Determine the (X, Y) coordinate at the center of the cell enclosing the given text.  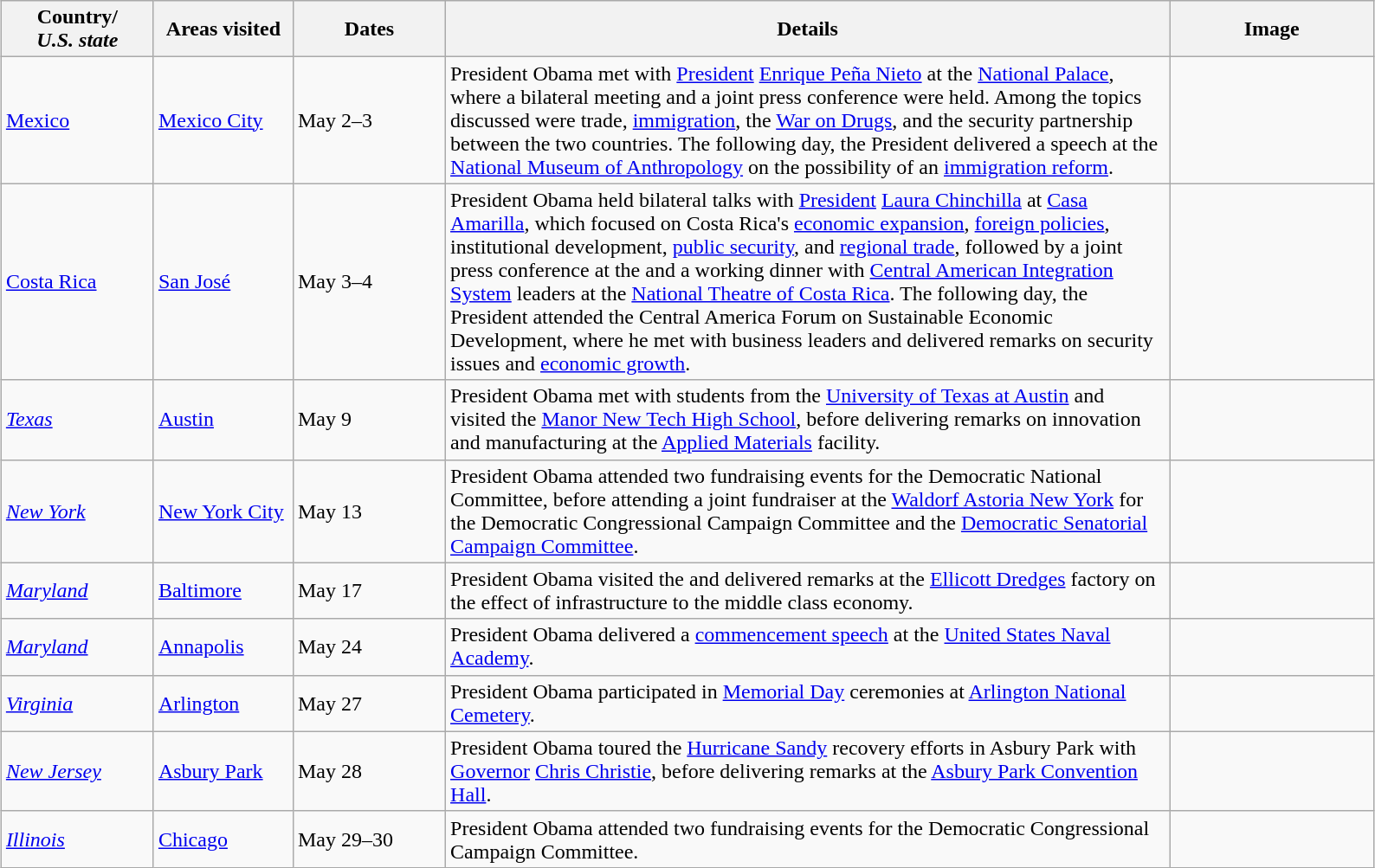
President Obama participated in Memorial Day ceremonies at Arlington National Cemetery. (808, 703)
May 3–4 (369, 282)
Mexico City (223, 120)
Asbury Park (223, 771)
New York (77, 511)
Details (808, 29)
May 2–3 (369, 120)
Areas visited (223, 29)
New York City (223, 511)
Annapolis (223, 647)
President Obama delivered a commencement speech at the United States Naval Academy. (808, 647)
May 24 (369, 647)
Image (1272, 29)
Dates (369, 29)
Virginia (77, 703)
Costa Rica (77, 282)
New Jersey (77, 771)
President Obama attended two fundraising events for the Democratic Congressional Campaign Committee. (808, 839)
San José (223, 282)
Austin (223, 420)
Chicago (223, 839)
May 9 (369, 420)
Texas (77, 420)
President Obama visited the and delivered remarks at the Ellicott Dredges factory on the effect of infrastructure to the middle class economy. (808, 590)
Mexico (77, 120)
Baltimore (223, 590)
May 28 (369, 771)
May 17 (369, 590)
Country/U.S. state (77, 29)
May 29–30 (369, 839)
Illinois (77, 839)
Arlington (223, 703)
May 27 (369, 703)
May 13 (369, 511)
